Locate the cell with the specified text and output its [x, y] center coordinate. 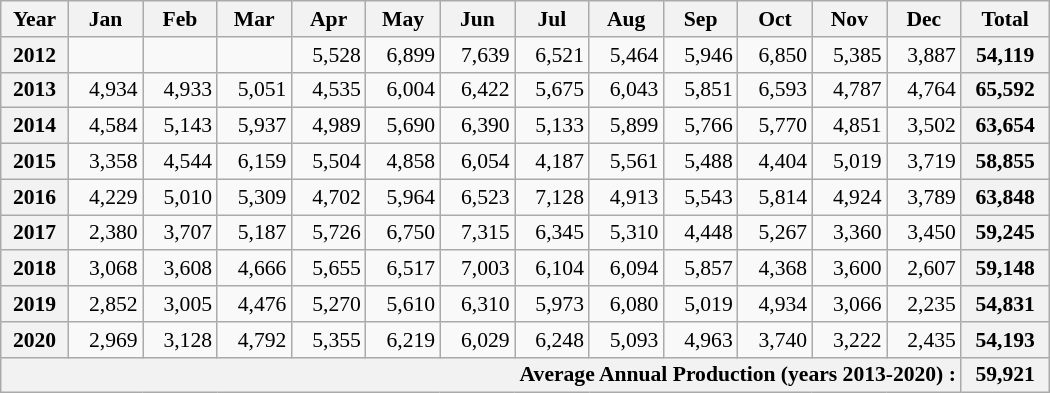
6,422 [477, 90]
6,004 [403, 90]
6,899 [403, 55]
4,989 [328, 126]
6,219 [403, 340]
5,010 [180, 197]
Apr [328, 19]
3,740 [775, 340]
5,851 [700, 90]
2020 [35, 340]
4,476 [254, 304]
Jan [105, 19]
6,159 [254, 162]
2,235 [924, 304]
2018 [35, 269]
5,143 [180, 126]
59,245 [1005, 233]
4,913 [626, 197]
3,222 [849, 340]
4,666 [254, 269]
6,523 [477, 197]
3,358 [105, 162]
4,924 [849, 197]
5,309 [254, 197]
5,355 [328, 340]
5,814 [775, 197]
5,973 [552, 304]
2,969 [105, 340]
5,528 [328, 55]
54,193 [1005, 340]
6,094 [626, 269]
6,029 [477, 340]
3,887 [924, 55]
59,148 [1005, 269]
3,707 [180, 233]
5,488 [700, 162]
58,855 [1005, 162]
6,390 [477, 126]
Nov [849, 19]
5,857 [700, 269]
4,787 [849, 90]
54,831 [1005, 304]
2,435 [924, 340]
6,310 [477, 304]
3,502 [924, 126]
2014 [35, 126]
May [403, 19]
63,654 [1005, 126]
6,593 [775, 90]
6,043 [626, 90]
2,607 [924, 269]
65,592 [1005, 90]
3,719 [924, 162]
4,448 [700, 233]
6,521 [552, 55]
5,270 [328, 304]
2012 [35, 55]
5,267 [775, 233]
7,639 [477, 55]
4,851 [849, 126]
5,655 [328, 269]
5,051 [254, 90]
2019 [35, 304]
6,850 [775, 55]
4,368 [775, 269]
Year [35, 19]
5,675 [552, 90]
5,946 [700, 55]
2013 [35, 90]
6,080 [626, 304]
6,248 [552, 340]
5,561 [626, 162]
5,504 [328, 162]
7,003 [477, 269]
4,535 [328, 90]
7,315 [477, 233]
5,093 [626, 340]
5,464 [626, 55]
5,187 [254, 233]
63,848 [1005, 197]
5,726 [328, 233]
4,404 [775, 162]
4,963 [700, 340]
54,119 [1005, 55]
3,005 [180, 304]
5,133 [552, 126]
4,702 [328, 197]
5,766 [700, 126]
5,770 [775, 126]
4,584 [105, 126]
Jun [477, 19]
4,792 [254, 340]
Mar [254, 19]
3,068 [105, 269]
6,517 [403, 269]
Dec [924, 19]
Total [1005, 19]
5,310 [626, 233]
3,066 [849, 304]
7,128 [552, 197]
4,544 [180, 162]
5,964 [403, 197]
5,543 [700, 197]
4,933 [180, 90]
3,450 [924, 233]
4,229 [105, 197]
2,852 [105, 304]
6,750 [403, 233]
3,608 [180, 269]
2017 [35, 233]
2016 [35, 197]
3,600 [849, 269]
5,385 [849, 55]
2015 [35, 162]
3,360 [849, 233]
6,054 [477, 162]
6,345 [552, 233]
3,789 [924, 197]
Average Annual Production (years 2013-2020) : [481, 375]
4,187 [552, 162]
5,610 [403, 304]
Feb [180, 19]
5,690 [403, 126]
Jul [552, 19]
59,921 [1005, 375]
6,104 [552, 269]
Aug [626, 19]
5,899 [626, 126]
4,858 [403, 162]
4,764 [924, 90]
Sep [700, 19]
Oct [775, 19]
3,128 [180, 340]
2,380 [105, 233]
5,937 [254, 126]
